Search for the cell housing the specified text and yield its (x, y) center coordinate. 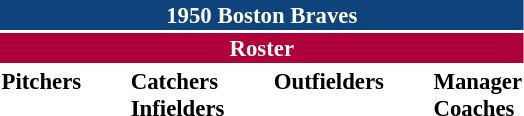
Roster (262, 48)
1950 Boston Braves (262, 15)
